Output the (x, y) coordinate of the center of the cell containing the given text.  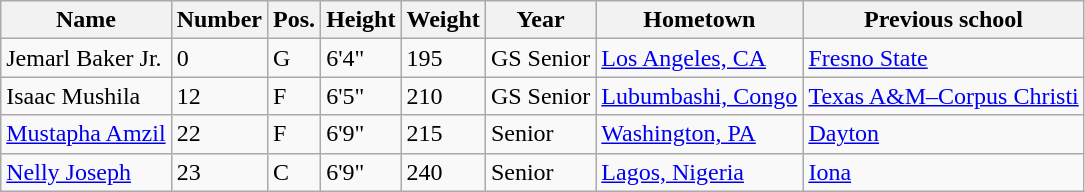
Year (540, 20)
Fresno State (944, 58)
Iona (944, 172)
Hometown (700, 20)
Washington, PA (700, 134)
6'5" (361, 96)
Weight (443, 20)
22 (219, 134)
G (294, 58)
195 (443, 58)
Number (219, 20)
6'4" (361, 58)
Previous school (944, 20)
Height (361, 20)
12 (219, 96)
Pos. (294, 20)
C (294, 172)
Jemarl Baker Jr. (86, 58)
Name (86, 20)
Isaac Mushila (86, 96)
Los Angeles, CA (700, 58)
23 (219, 172)
210 (443, 96)
Lubumbashi, Congo (700, 96)
215 (443, 134)
0 (219, 58)
Dayton (944, 134)
Mustapha Amzil (86, 134)
240 (443, 172)
Nelly Joseph (86, 172)
Lagos, Nigeria (700, 172)
Texas A&M–Corpus Christi (944, 96)
